Capture the cell that displays the provided text and extract its [x, y] central coordinate. 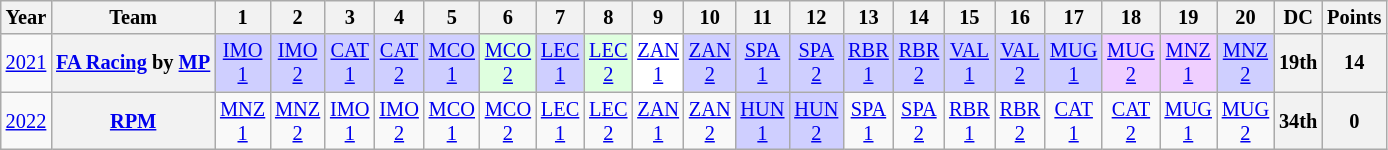
Points [1354, 17]
4 [398, 17]
Year [26, 17]
6 [508, 17]
13 [868, 17]
HUN1 [763, 121]
3 [350, 17]
34th [1298, 121]
HUN2 [816, 121]
18 [1130, 17]
8 [608, 17]
1 [242, 17]
5 [452, 17]
VAL2 [1020, 63]
19th [1298, 63]
15 [969, 17]
16 [1020, 17]
12 [816, 17]
2 [298, 17]
RPM [133, 121]
20 [1246, 17]
11 [763, 17]
19 [1188, 17]
DC [1298, 17]
VAL1 [969, 63]
10 [710, 17]
17 [1074, 17]
2022 [26, 121]
7 [560, 17]
FA Racing by MP [133, 63]
0 [1354, 121]
Team [133, 17]
9 [658, 17]
2021 [26, 63]
